For the text-containing cell, return its midpoint in (X, Y) coordinate format. 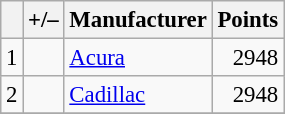
+/– (44, 20)
Acura (138, 58)
Manufacturer (138, 20)
Points (248, 20)
Cadillac (138, 95)
1 (12, 58)
2 (12, 95)
